Determine the [X, Y] coordinate at the center of the cell enclosing the given text.  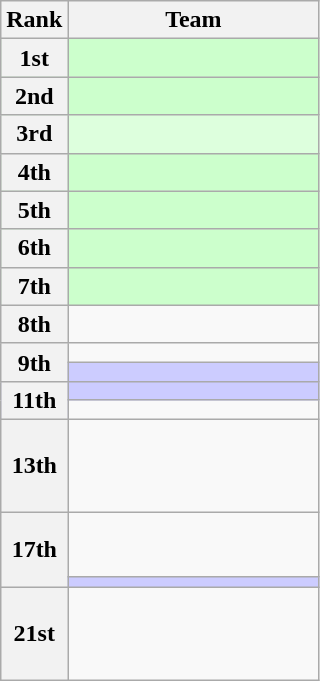
1st [34, 58]
7th [34, 286]
13th [34, 465]
Team [194, 20]
Rank [34, 20]
9th [34, 362]
5th [34, 210]
6th [34, 248]
8th [34, 324]
2nd [34, 96]
3rd [34, 134]
17th [34, 550]
21st [34, 634]
4th [34, 172]
11th [34, 400]
